Locate the cell with the specified text and output its (x, y) center coordinate. 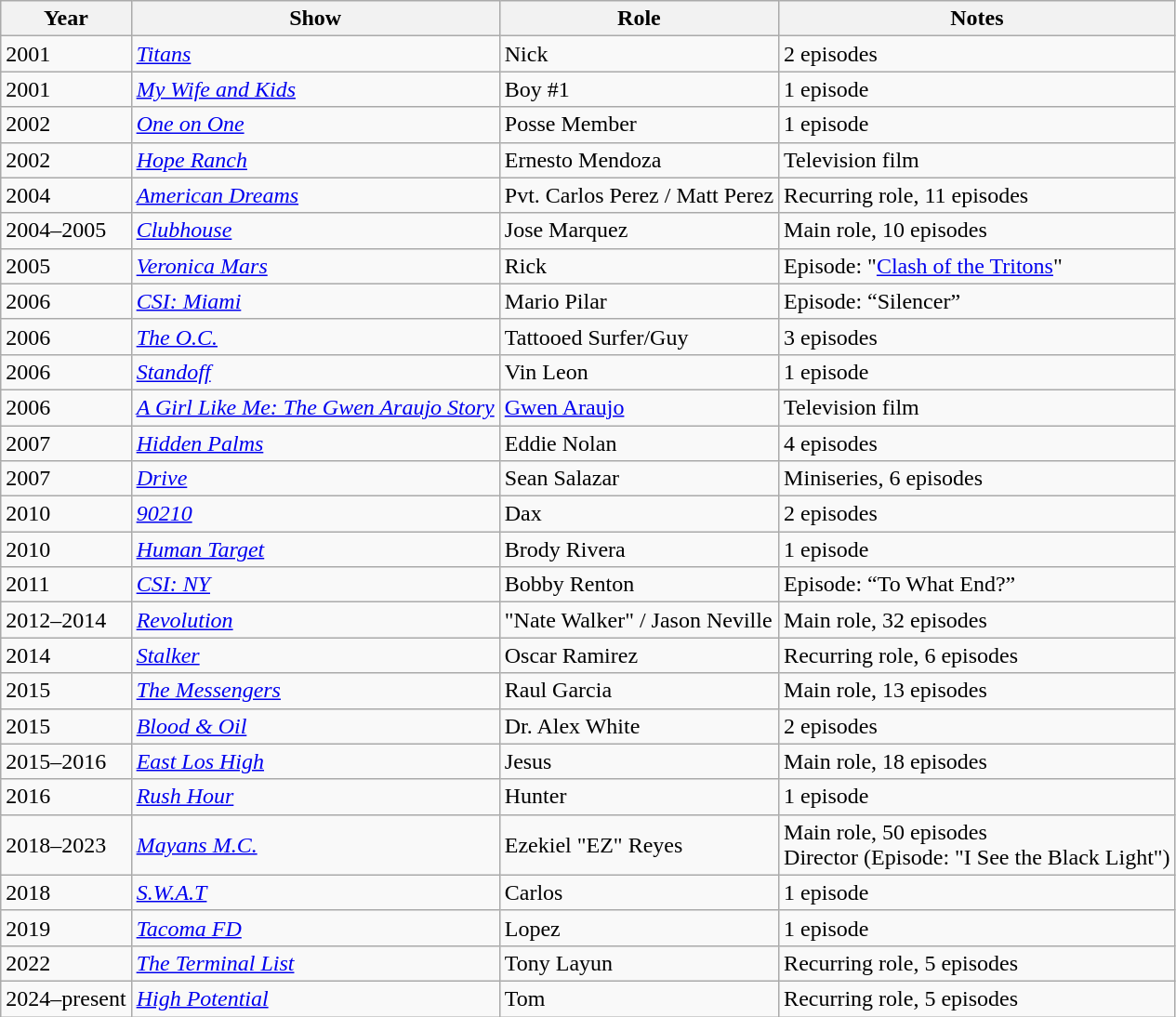
Notes (978, 19)
Jose Marquez (639, 231)
Ernesto Mendoza (639, 160)
Boy #1 (639, 89)
Eddie Nolan (639, 443)
Episode: “To What End?” (978, 585)
Revolution (315, 620)
Episode: "Clash of the Tritons" (978, 266)
Dax (639, 514)
Miniseries, 6 episodes (978, 479)
Rick (639, 266)
Main role, 32 episodes (978, 620)
One on One (315, 125)
Show (315, 19)
Jesus (639, 761)
2004 (66, 195)
Lopez (639, 928)
Nick (639, 54)
Year (66, 19)
Main role, 13 episodes (978, 691)
Ezekiel "EZ" Reyes (639, 844)
Recurring role, 11 episodes (978, 195)
3 episodes (978, 337)
Hope Ranch (315, 160)
Tacoma FD (315, 928)
East Los High (315, 761)
Drive (315, 479)
Main role, 50 episodes Director (Episode: "I See the Black Light") (978, 844)
Recurring role, 6 episodes (978, 655)
2012–2014 (66, 620)
2004–2005 (66, 231)
Veronica Mars (315, 266)
Hunter (639, 797)
Brody Rivera (639, 549)
Tom (639, 998)
A Girl Like Me: The Gwen Araujo Story (315, 407)
2011 (66, 585)
S.W.A.T (315, 892)
The Terminal List (315, 963)
2018 (66, 892)
90210 (315, 514)
CSI: NY (315, 585)
Bobby Renton (639, 585)
Titans (315, 54)
Stalker (315, 655)
2019 (66, 928)
Carlos (639, 892)
2015–2016 (66, 761)
Hidden Palms (315, 443)
The Messengers (315, 691)
2005 (66, 266)
My Wife and Kids (315, 89)
Tony Layun (639, 963)
Raul Garcia (639, 691)
2016 (66, 797)
4 episodes (978, 443)
Clubhouse (315, 231)
Main role, 18 episodes (978, 761)
Role (639, 19)
Vin Leon (639, 372)
Episode: “Silencer” (978, 301)
Standoff (315, 372)
CSI: Miami (315, 301)
Gwen Araujo (639, 407)
Tattooed Surfer/Guy (639, 337)
"Nate Walker" / Jason Neville (639, 620)
Oscar Ramirez (639, 655)
Mayans M.C. (315, 844)
American Dreams (315, 195)
The O.C. (315, 337)
Blood & Oil (315, 726)
2018–2023 (66, 844)
Posse Member (639, 125)
2014 (66, 655)
Mario Pilar (639, 301)
2022 (66, 963)
2024–present (66, 998)
High Potential (315, 998)
Human Target (315, 549)
Rush Hour (315, 797)
Sean Salazar (639, 479)
Dr. Alex White (639, 726)
Main role, 10 episodes (978, 231)
Pvt. Carlos Perez / Matt Perez (639, 195)
